Detect which cell encompasses the target text, then output its [x, y] center coordinate. 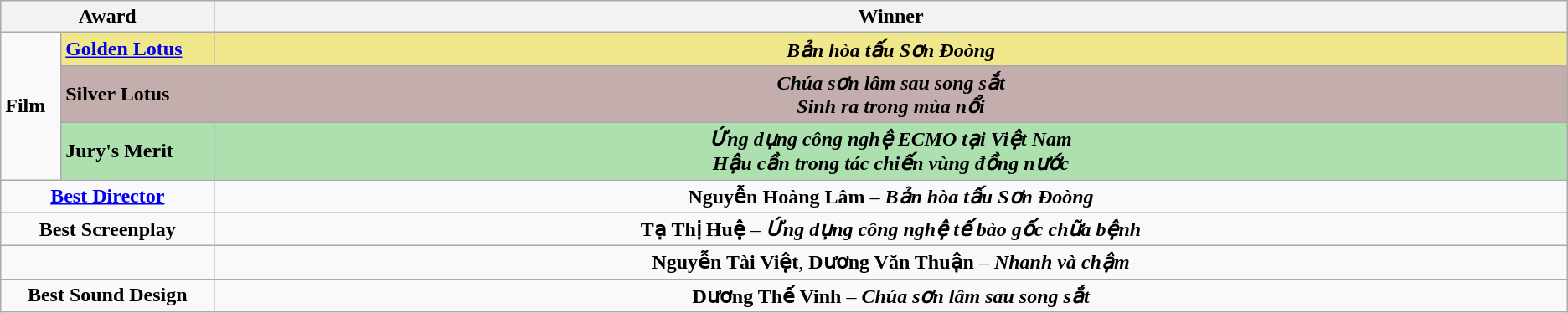
Silver Lotus [137, 94]
Bản hòa tấu Sơn Đoòng [891, 49]
Winner [891, 17]
Nguyễn Tài Việt, Dương Văn Thuận – Nhanh và chậm [891, 263]
Best Sound Design [107, 295]
Golden Lotus [137, 49]
Chúa sơn lâm sau song sắtSinh ra trong mùa nổi [891, 94]
Nguyễn Hoàng Lâm – Bản hòa tấu Sơn Đoòng [891, 196]
Best Director [107, 196]
Dương Thế Vinh – Chúa sơn lâm sau song sắt [891, 295]
Best Screenplay [107, 229]
Tạ Thị Huệ – Ứng dụng công nghệ tế bào gốc chữa bệnh [891, 229]
Award [107, 17]
Jury's Merit [137, 151]
Ứng dụng công nghệ ECMO tại Việt NamHậu cần trong tác chiến vùng đồng nước [891, 151]
Film [31, 106]
